Scan for the cell matching the given text and deliver its [X, Y] coordinate at center. 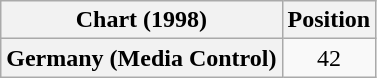
Germany (Media Control) [142, 58]
42 [329, 58]
Position [329, 20]
Chart (1998) [142, 20]
